Pinpoint the cell where the given text exists, returning its [X, Y] midpoint coordinate. 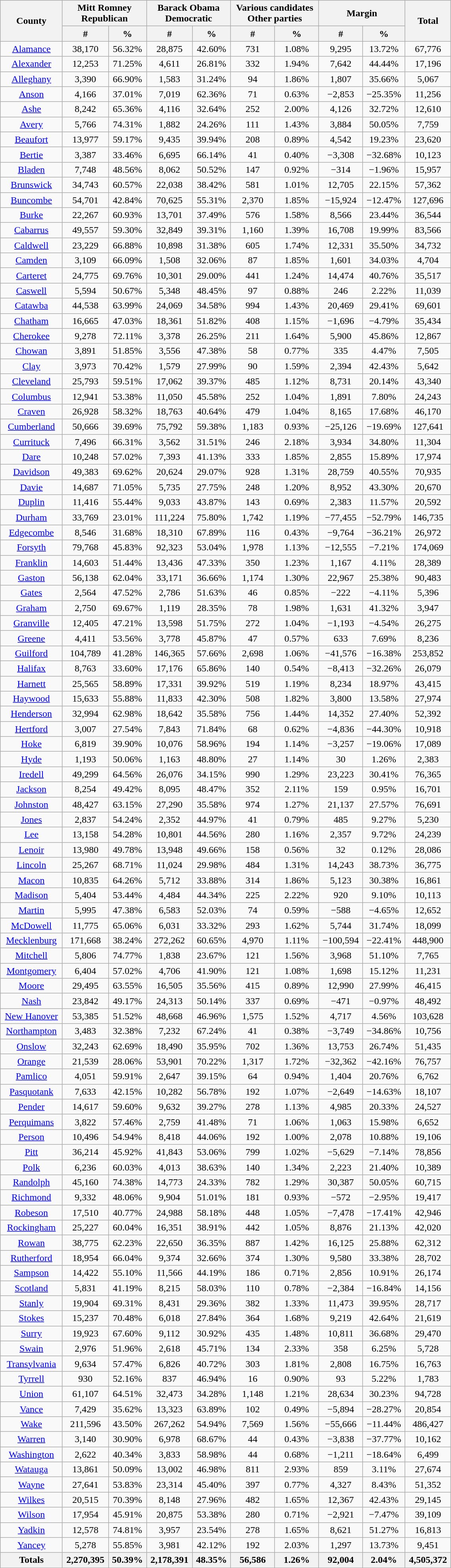
3,934 [341, 442]
27.57% [384, 804]
64.26% [127, 880]
38,775 [85, 1243]
58.89% [127, 683]
7,633 [85, 1092]
519 [252, 683]
Forsyth [32, 548]
−18.64% [384, 1454]
3,556 [169, 351]
9,632 [169, 1107]
48,427 [85, 804]
54,701 [85, 200]
3,822 [85, 1122]
2,750 [85, 608]
Davidson [32, 472]
13.72% [384, 49]
Stokes [32, 1318]
38.42% [211, 185]
Caswell [32, 291]
26,076 [169, 774]
1.00% [297, 1137]
8,763 [85, 668]
4,116 [169, 109]
−16.84% [384, 1288]
5,728 [428, 1348]
51.75% [211, 623]
10,898 [169, 245]
6,018 [169, 1318]
43.87% [211, 502]
−44.30% [384, 729]
58.32% [127, 411]
24,069 [169, 306]
8,215 [169, 1288]
4,505,372 [428, 1560]
27.96% [211, 1500]
Halifax [32, 668]
28,634 [341, 1394]
143 [252, 502]
35.95% [211, 1046]
2,394 [341, 366]
10,801 [169, 835]
15,957 [428, 170]
1,882 [169, 124]
756 [252, 714]
Craven [32, 411]
7,232 [169, 1031]
61,107 [85, 1394]
34.58% [211, 306]
64.51% [127, 1394]
9,435 [169, 139]
42.60% [211, 49]
20,592 [428, 502]
45.71% [211, 1348]
Moore [32, 986]
32.72% [384, 109]
8,236 [428, 638]
23,842 [85, 1001]
38.24% [127, 941]
60.04% [127, 1228]
53.04% [211, 548]
887 [252, 1243]
Wilson [32, 1515]
5,123 [341, 880]
18,361 [169, 321]
17,974 [428, 457]
181 [252, 1198]
14,243 [341, 865]
44,538 [85, 306]
41.19% [127, 1288]
352 [252, 789]
−15,924 [341, 200]
22,038 [169, 185]
18,107 [428, 1092]
20.33% [384, 1107]
74.81% [127, 1530]
47.21% [127, 623]
1,601 [341, 260]
87 [252, 260]
−55,666 [341, 1424]
930 [85, 1379]
920 [341, 895]
42.84% [127, 200]
68 [252, 729]
62.36% [211, 94]
51.44% [127, 563]
1.39% [297, 230]
42,946 [428, 1213]
46.94% [211, 1379]
Hertford [32, 729]
Durham [32, 517]
58 [252, 351]
0.78% [297, 1288]
13,753 [341, 1046]
272 [252, 623]
52.03% [211, 910]
45,160 [85, 1182]
14,617 [85, 1107]
66.04% [127, 1258]
59.60% [127, 1107]
3,800 [341, 699]
48.45% [211, 291]
−42.16% [384, 1061]
17,510 [85, 1213]
16.75% [384, 1364]
90 [252, 366]
111,224 [169, 517]
Alamance [32, 49]
33,171 [169, 578]
435 [252, 1333]
1,575 [252, 1016]
60.65% [211, 941]
25,267 [85, 865]
59.51% [127, 381]
1.21% [297, 1394]
1.44% [297, 714]
6,978 [169, 1439]
333 [252, 457]
51.52% [127, 1016]
1,807 [341, 79]
32,473 [169, 1394]
90,483 [428, 578]
57,362 [428, 185]
12,610 [428, 109]
63.55% [127, 986]
2.03% [297, 1545]
158 [252, 850]
134 [252, 1348]
1.68% [297, 1318]
Jones [32, 820]
70,935 [428, 472]
6,819 [85, 744]
45.58% [211, 396]
18,642 [169, 714]
49.17% [127, 1001]
33.60% [127, 668]
Iredell [32, 774]
3,109 [85, 260]
−2,921 [341, 1515]
Bladen [32, 170]
Gaston [32, 578]
20,624 [169, 472]
46,415 [428, 986]
211 [252, 336]
69,601 [428, 306]
1,063 [341, 1122]
1,742 [252, 517]
799 [252, 1152]
4,706 [169, 971]
40.55% [384, 472]
35,434 [428, 321]
65.06% [127, 926]
−12,555 [341, 548]
12,941 [85, 396]
55.88% [127, 699]
47.52% [127, 593]
Currituck [32, 442]
63.15% [127, 804]
1.20% [297, 487]
0.57% [297, 638]
59.17% [127, 139]
35.56% [211, 986]
6.25% [384, 1348]
3,884 [341, 124]
1,783 [428, 1379]
29,145 [428, 1500]
6,031 [169, 926]
14,474 [341, 276]
34,732 [428, 245]
−11.44% [384, 1424]
−14.63% [384, 1092]
11,050 [169, 396]
21,619 [428, 1318]
49.42% [127, 789]
Totals [32, 1560]
Rowan [32, 1243]
7,765 [428, 956]
Cabarrus [32, 230]
Chowan [32, 351]
408 [252, 321]
Camden [32, 260]
11,039 [428, 291]
2,837 [85, 820]
13,977 [85, 139]
6,762 [428, 1076]
10,113 [428, 895]
335 [341, 351]
990 [252, 774]
3,981 [169, 1545]
27.40% [384, 714]
18,099 [428, 926]
Mitchell [32, 956]
−2,853 [341, 94]
44.97% [211, 820]
11,416 [85, 502]
Bertie [32, 154]
1.01% [297, 185]
41.28% [127, 653]
13.73% [384, 1545]
28,875 [169, 49]
9,295 [341, 49]
−34.86% [384, 1031]
48.06% [127, 1198]
−7.14% [384, 1152]
23,620 [428, 139]
31.38% [211, 245]
−3,257 [341, 744]
Vance [32, 1409]
70.39% [127, 1500]
32.66% [211, 1258]
9.10% [384, 895]
26.74% [384, 1046]
1,148 [252, 1394]
71.25% [127, 64]
Caldwell [32, 245]
8,566 [341, 215]
9,374 [169, 1258]
4,327 [341, 1485]
74.77% [127, 956]
58.03% [211, 1288]
5,278 [85, 1545]
−471 [341, 1001]
71.05% [127, 487]
1.12% [297, 381]
41.32% [384, 608]
24,243 [428, 396]
Burke [32, 215]
11,833 [169, 699]
35.62% [127, 1409]
30.23% [384, 1394]
374 [252, 1258]
65.86% [211, 668]
−100,594 [341, 941]
36,544 [428, 215]
9,451 [428, 1545]
62,312 [428, 1243]
731 [252, 49]
17.68% [384, 411]
30,387 [341, 1182]
7,393 [169, 457]
County [32, 21]
14,687 [85, 487]
32 [341, 850]
19.99% [384, 230]
−4.11% [384, 593]
43.50% [127, 1424]
7,569 [252, 1424]
Tyrrell [32, 1379]
Montgomery [32, 971]
68.71% [127, 865]
45.87% [211, 638]
0.94% [297, 1076]
−2,384 [341, 1288]
30.92% [211, 1333]
26.25% [211, 336]
Alexander [32, 64]
79,768 [85, 548]
13,980 [85, 850]
6,695 [169, 154]
17,954 [85, 1515]
5,712 [169, 880]
−4.65% [384, 910]
21.40% [384, 1167]
Beaufort [32, 139]
20,875 [169, 1515]
2,223 [341, 1167]
27,674 [428, 1470]
69.76% [127, 276]
2.33% [297, 1348]
448 [252, 1213]
Onslow [32, 1046]
0.56% [297, 850]
20.76% [384, 1076]
337 [252, 1001]
3,007 [85, 729]
1,631 [341, 608]
8,621 [341, 1530]
31.51% [211, 442]
40.77% [127, 1213]
−37.77% [384, 1439]
974 [252, 804]
4,013 [169, 1167]
38.63% [211, 1167]
60,715 [428, 1182]
69.31% [127, 1303]
1,119 [169, 608]
5,766 [85, 124]
5,995 [85, 910]
56.78% [211, 1092]
1.02% [297, 1152]
57.46% [127, 1122]
55.44% [127, 502]
7,496 [85, 442]
Dare [32, 457]
994 [252, 306]
−588 [341, 910]
51,352 [428, 1485]
36.66% [211, 578]
2.18% [297, 442]
−314 [341, 170]
13,948 [169, 850]
32.06% [211, 260]
16,861 [428, 880]
26,275 [428, 623]
28,717 [428, 1303]
New Hanover [32, 1016]
58.96% [211, 744]
41.13% [211, 457]
0.12% [384, 850]
9.27% [384, 820]
Barack ObamaDemocratic [188, 14]
4,985 [341, 1107]
35.50% [384, 245]
4,717 [341, 1016]
11,473 [341, 1303]
25,793 [85, 381]
24.26% [211, 124]
39.92% [211, 683]
24,527 [428, 1107]
10,076 [169, 744]
2.93% [297, 1470]
−0.97% [384, 1001]
8.43% [384, 1485]
23,223 [341, 774]
Pasquotank [32, 1092]
Margin [362, 14]
−25,126 [341, 426]
51.63% [211, 593]
9,332 [85, 1198]
39.90% [127, 744]
12,331 [341, 245]
1.11% [297, 941]
50.09% [127, 1470]
Edgecombe [32, 532]
14,156 [428, 1288]
5,900 [341, 336]
92,323 [169, 548]
2,759 [169, 1122]
11,566 [169, 1273]
32.38% [127, 1031]
58.18% [211, 1213]
42.15% [127, 1092]
48.80% [211, 759]
9,278 [85, 336]
−4.79% [384, 321]
12,405 [85, 623]
7,748 [85, 170]
1,838 [169, 956]
1,891 [341, 396]
37.01% [127, 94]
1.07% [297, 1092]
3,562 [169, 442]
46,170 [428, 411]
50.39% [127, 1560]
147 [252, 170]
−7.21% [384, 548]
16,125 [341, 1243]
0.38% [297, 1031]
364 [252, 1318]
−41,576 [341, 653]
53.56% [127, 638]
94 [252, 79]
1.72% [297, 1061]
0.92% [297, 170]
26,174 [428, 1273]
−32.26% [384, 668]
442 [252, 1228]
293 [252, 926]
1.23% [297, 563]
48,492 [428, 1001]
Pitt [32, 1152]
13,158 [85, 835]
15.12% [384, 971]
48.35% [211, 1560]
−572 [341, 1198]
74 [252, 910]
0.49% [297, 1409]
8,165 [341, 411]
38,170 [85, 49]
−19.06% [384, 744]
69.67% [127, 608]
−52.79% [384, 517]
208 [252, 139]
27.75% [211, 487]
Person [32, 1137]
4.11% [384, 563]
49,383 [85, 472]
25.38% [384, 578]
13,598 [169, 623]
10,918 [428, 729]
1.62% [297, 926]
2,352 [169, 820]
66.09% [127, 260]
Pender [32, 1107]
5,744 [341, 926]
928 [252, 472]
28.06% [127, 1061]
40.34% [127, 1454]
47.03% [127, 321]
111 [252, 124]
1,698 [341, 971]
14,603 [85, 563]
1,174 [252, 578]
16,665 [85, 321]
Franklin [32, 563]
17,089 [428, 744]
66.31% [127, 442]
−16.38% [384, 653]
7,429 [85, 1409]
29.98% [211, 865]
44.06% [211, 1137]
54.28% [127, 835]
39,109 [428, 1515]
10,811 [341, 1333]
45.91% [127, 1515]
30.41% [384, 774]
1,193 [85, 759]
7.69% [384, 638]
70,625 [169, 200]
1,404 [341, 1076]
4,704 [428, 260]
1.33% [297, 1303]
Haywood [32, 699]
63.99% [127, 306]
Various candidatesOther parties [274, 14]
49.78% [127, 850]
12,705 [341, 185]
8,876 [341, 1228]
18,310 [169, 532]
33.46% [127, 154]
2,855 [341, 457]
22,967 [341, 578]
3,140 [85, 1439]
8,731 [341, 381]
272,262 [169, 941]
8,148 [169, 1500]
26,079 [428, 668]
Anson [32, 94]
5,642 [428, 366]
93 [341, 1379]
Polk [32, 1167]
18,490 [169, 1046]
1,508 [169, 260]
23.44% [384, 215]
5,831 [85, 1288]
15.98% [384, 1122]
57.66% [211, 653]
18,763 [169, 411]
2,618 [169, 1348]
55.10% [127, 1273]
Yadkin [32, 1530]
4.56% [384, 1016]
5,067 [428, 79]
−2.95% [384, 1198]
33.88% [211, 880]
66.88% [127, 245]
415 [252, 986]
70.22% [211, 1061]
44.56% [211, 835]
29.00% [211, 276]
3,833 [169, 1454]
66.90% [127, 79]
3,483 [85, 1031]
60.57% [127, 185]
10,389 [428, 1167]
1.82% [297, 699]
4,542 [341, 139]
Graham [32, 608]
Northampton [32, 1031]
28,086 [428, 850]
21.13% [384, 1228]
3,387 [85, 154]
11,775 [85, 926]
7,019 [169, 94]
1,297 [341, 1545]
50,666 [85, 426]
104,789 [85, 653]
14,352 [341, 714]
1.98% [297, 608]
1.59% [297, 366]
19,904 [85, 1303]
64 [252, 1076]
−17.41% [384, 1213]
10.91% [384, 1273]
51.85% [127, 351]
37.49% [211, 215]
Robeson [32, 1213]
53,385 [85, 1016]
581 [252, 185]
2,270,395 [85, 1560]
10,756 [428, 1031]
0.95% [384, 789]
25,565 [85, 683]
28,389 [428, 563]
3,947 [428, 608]
45.83% [127, 548]
26,928 [85, 411]
7.80% [384, 396]
1.24% [297, 276]
43.30% [384, 487]
174,069 [428, 548]
40.76% [384, 276]
−1,193 [341, 623]
1,183 [252, 426]
Transylvania [32, 1364]
51.27% [384, 1530]
Buncombe [32, 200]
16,505 [169, 986]
83,566 [428, 230]
56,138 [85, 578]
8,095 [169, 789]
2,786 [169, 593]
4.47% [384, 351]
Lenoir [32, 850]
31.68% [127, 532]
52,392 [428, 714]
1,579 [169, 366]
1.64% [297, 336]
9,904 [169, 1198]
17,196 [428, 64]
127,641 [428, 426]
24,988 [169, 1213]
60.03% [127, 1167]
59.38% [211, 426]
24,313 [169, 1001]
486,427 [428, 1424]
2,622 [85, 1454]
8,062 [169, 170]
13,002 [169, 1470]
9,112 [169, 1333]
10,301 [169, 276]
2.04% [384, 1560]
46.96% [211, 1016]
67.89% [211, 532]
Pamlico [32, 1076]
17,331 [169, 683]
36,775 [428, 865]
20,469 [341, 306]
2.11% [297, 789]
44.34% [211, 895]
−19.69% [384, 426]
34.28% [211, 1394]
5.22% [384, 1379]
29.41% [384, 306]
27,290 [169, 804]
78,856 [428, 1152]
3,968 [341, 956]
Richmond [32, 1198]
41.90% [211, 971]
267,262 [169, 1424]
35.66% [384, 79]
8,952 [341, 487]
33,769 [85, 517]
5,594 [85, 291]
50.52% [211, 170]
225 [252, 895]
12,578 [85, 1530]
2,357 [341, 835]
47 [252, 638]
14,422 [85, 1273]
67,776 [428, 49]
9.72% [384, 835]
53.06% [211, 1152]
1.48% [297, 1333]
Nash [32, 1001]
26.81% [211, 64]
Carteret [32, 276]
3,973 [85, 366]
1,978 [252, 548]
2.00% [297, 109]
27,641 [85, 1485]
4,166 [85, 94]
30.38% [384, 880]
1.94% [297, 64]
22,267 [85, 215]
75.80% [211, 517]
Davie [32, 487]
350 [252, 563]
13.58% [384, 699]
24,239 [428, 835]
34.03% [384, 260]
6,652 [428, 1122]
29,495 [85, 986]
479 [252, 411]
332 [252, 64]
2,078 [341, 1137]
186 [252, 1273]
48,668 [169, 1016]
8,254 [85, 789]
42.12% [211, 1545]
28,759 [341, 472]
16,763 [428, 1364]
25,227 [85, 1228]
28,702 [428, 1258]
65.36% [127, 109]
41,843 [169, 1152]
0.59% [297, 910]
−32.68% [384, 154]
20.14% [384, 381]
46.98% [211, 1470]
441 [252, 276]
Union [32, 1394]
43,340 [428, 381]
−22.41% [384, 941]
63.89% [211, 1409]
−7.47% [384, 1515]
2,808 [341, 1364]
19.23% [384, 139]
6,583 [169, 910]
30.90% [127, 1439]
Wayne [32, 1485]
62.98% [127, 714]
97 [252, 291]
146,365 [169, 653]
1.34% [297, 1167]
1,160 [252, 230]
4,126 [341, 109]
36.68% [384, 1333]
Yancey [32, 1545]
68.67% [211, 1439]
67.60% [127, 1333]
19,106 [428, 1137]
51,435 [428, 1046]
Lee [32, 835]
13,861 [85, 1470]
2,698 [252, 653]
0.90% [297, 1379]
21,137 [341, 804]
49,299 [85, 774]
16 [252, 1379]
6,499 [428, 1454]
35,517 [428, 276]
3.11% [384, 1470]
−36.21% [384, 532]
Greene [32, 638]
Chatham [32, 321]
−7,478 [341, 1213]
20,854 [428, 1409]
75,792 [169, 426]
14,773 [169, 1182]
2,178,391 [169, 1560]
3,390 [85, 79]
5,348 [169, 291]
27.54% [127, 729]
33.38% [384, 1258]
4,611 [169, 64]
32.64% [211, 109]
57.47% [127, 1364]
484 [252, 865]
Granville [32, 623]
27,974 [428, 699]
50.67% [127, 291]
10,496 [85, 1137]
50.14% [211, 1001]
−3,749 [341, 1031]
303 [252, 1364]
633 [341, 638]
71.84% [211, 729]
Hoke [32, 744]
−222 [341, 593]
0.63% [297, 94]
38.73% [384, 865]
3,957 [169, 1530]
Warren [32, 1439]
55.31% [211, 200]
13,323 [169, 1409]
−4.54% [384, 623]
−9,764 [341, 532]
12,990 [341, 986]
Orange [32, 1061]
39.27% [211, 1107]
10,282 [169, 1092]
45.40% [211, 1485]
8,546 [85, 532]
51.01% [211, 1198]
60.93% [127, 215]
−1.96% [384, 170]
24,775 [85, 276]
9,033 [169, 502]
Henderson [32, 714]
32,994 [85, 714]
702 [252, 1046]
Harnett [32, 683]
127,696 [428, 200]
31.24% [211, 79]
Randolph [32, 1182]
7,759 [428, 124]
10,162 [428, 1439]
−3,308 [341, 154]
0.62% [297, 729]
−2,649 [341, 1092]
11,231 [428, 971]
45.92% [127, 1152]
62.23% [127, 1243]
0.68% [297, 1454]
314 [252, 880]
16,351 [169, 1228]
Gates [32, 593]
194 [252, 744]
2,647 [169, 1076]
42,020 [428, 1228]
448,900 [428, 941]
5,396 [428, 593]
1.58% [297, 215]
12,652 [428, 910]
18.97% [384, 683]
41.48% [211, 1122]
22.15% [384, 185]
−25.35% [384, 94]
9,634 [85, 1364]
859 [341, 1470]
78 [252, 608]
94,728 [428, 1394]
8,418 [169, 1137]
3,778 [169, 638]
Total [428, 21]
34,743 [85, 185]
17,176 [169, 668]
5,404 [85, 895]
69.62% [127, 472]
11,304 [428, 442]
39.94% [211, 139]
1,163 [169, 759]
1.15% [297, 321]
58.98% [211, 1454]
45.86% [384, 336]
39.69% [127, 426]
11,024 [169, 865]
508 [252, 699]
39.31% [211, 230]
397 [252, 1485]
15,237 [85, 1318]
54.24% [127, 820]
8,234 [341, 683]
2,370 [252, 200]
2,564 [85, 593]
44.44% [384, 64]
253,852 [428, 653]
Johnston [32, 804]
Wake [32, 1424]
40.72% [211, 1364]
62.04% [127, 578]
36.35% [211, 1243]
56.32% [127, 49]
Wilkes [32, 1500]
Martin [32, 910]
47.33% [211, 563]
Surry [32, 1333]
52.16% [127, 1379]
Avery [32, 124]
6,826 [169, 1364]
44.19% [211, 1273]
Alleghany [32, 79]
17,062 [169, 381]
19,923 [85, 1333]
−5,894 [341, 1409]
27.84% [211, 1318]
29.36% [211, 1303]
12,367 [341, 1500]
4,484 [169, 895]
171,668 [85, 941]
5,806 [85, 956]
56,586 [252, 1560]
1.36% [297, 1046]
30 [341, 759]
23.01% [127, 517]
25.88% [384, 1243]
7,505 [428, 351]
74.38% [127, 1182]
13,701 [169, 215]
1.74% [297, 245]
34.80% [384, 442]
4,411 [85, 638]
248 [252, 487]
811 [252, 1470]
1,317 [252, 1061]
103,628 [428, 1016]
55.85% [127, 1545]
−28.27% [384, 1409]
10,835 [85, 880]
8,242 [85, 109]
10.88% [384, 1137]
Macon [32, 880]
39.95% [384, 1303]
49.66% [211, 850]
23.54% [211, 1530]
39.37% [211, 381]
0.85% [297, 593]
1.52% [297, 1016]
0.54% [297, 668]
53.83% [127, 1485]
32,849 [169, 230]
12,253 [85, 64]
66.14% [211, 154]
6,236 [85, 1167]
9,580 [341, 1258]
51.10% [384, 956]
72.11% [127, 336]
Mecklenburg [32, 941]
Catawba [32, 306]
34.15% [211, 774]
1,167 [341, 563]
Cleveland [32, 381]
Clay [32, 366]
2,976 [85, 1348]
1.16% [297, 835]
1.42% [297, 1243]
Lincoln [32, 865]
92,004 [341, 1560]
4,051 [85, 1076]
43,415 [428, 683]
42.64% [384, 1318]
Scotland [32, 1288]
36,214 [85, 1152]
38.91% [211, 1228]
15.89% [384, 457]
3,378 [169, 336]
Jackson [32, 789]
76,691 [428, 804]
29.07% [211, 472]
146,735 [428, 517]
Rockingham [32, 1228]
−5,629 [341, 1152]
102 [252, 1409]
22,650 [169, 1243]
76,365 [428, 774]
576 [252, 215]
Stanly [32, 1303]
5,230 [428, 820]
27 [252, 759]
53.44% [127, 895]
11.57% [384, 502]
−77,455 [341, 517]
48.56% [127, 170]
40.64% [211, 411]
53,901 [169, 1061]
Watauga [32, 1470]
−3,838 [341, 1439]
782 [252, 1182]
0.40% [297, 154]
20,670 [428, 487]
15,633 [85, 699]
16,708 [341, 230]
Guilford [32, 653]
1,583 [169, 79]
605 [252, 245]
23.67% [211, 956]
211,596 [85, 1424]
20,515 [85, 1500]
32,243 [85, 1046]
31.74% [384, 926]
23,229 [85, 245]
8,431 [169, 1303]
Cumberland [32, 426]
Perquimans [32, 1122]
33.32% [211, 926]
1.27% [297, 804]
159 [341, 789]
24.33% [211, 1182]
59.30% [127, 230]
13,436 [169, 563]
10,248 [85, 457]
26,972 [428, 532]
10,123 [428, 154]
39.15% [211, 1076]
74.31% [127, 124]
482 [252, 1500]
51.96% [127, 1348]
Hyde [32, 759]
70.48% [127, 1318]
Duplin [32, 502]
116 [252, 532]
12,867 [428, 336]
−1,696 [341, 321]
−32,362 [341, 1061]
1.81% [297, 1364]
Washington [32, 1454]
Mitt RomneyRepublican [104, 14]
67.24% [211, 1031]
−1,211 [341, 1454]
42.30% [211, 699]
Cherokee [32, 336]
29,470 [428, 1333]
5,735 [169, 487]
Swain [32, 1348]
64.56% [127, 774]
46 [252, 593]
9,219 [341, 1318]
6,404 [85, 971]
62.69% [127, 1046]
16,813 [428, 1530]
2,856 [341, 1273]
0.88% [297, 291]
16,701 [428, 789]
19,417 [428, 1198]
18,954 [85, 1258]
7,642 [341, 64]
382 [252, 1303]
837 [169, 1379]
110 [252, 1288]
21,539 [85, 1061]
Rutherford [32, 1258]
76,757 [428, 1061]
59.91% [127, 1076]
3,891 [85, 351]
McDowell [32, 926]
−12.47% [384, 200]
0.79% [297, 820]
Sampson [32, 1273]
70.42% [127, 366]
−8,413 [341, 668]
11,256 [428, 94]
28.35% [211, 608]
51.82% [211, 321]
Columbus [32, 396]
50.06% [127, 759]
7,843 [169, 729]
Madison [32, 895]
48.47% [211, 789]
49,557 [85, 230]
358 [341, 1348]
23,314 [169, 1485]
Brunswick [32, 185]
4,970 [252, 941]
Ashe [32, 109]
−4,836 [341, 729]
